Find where the given text appears and provide that cell's center as (X, Y) coordinate. 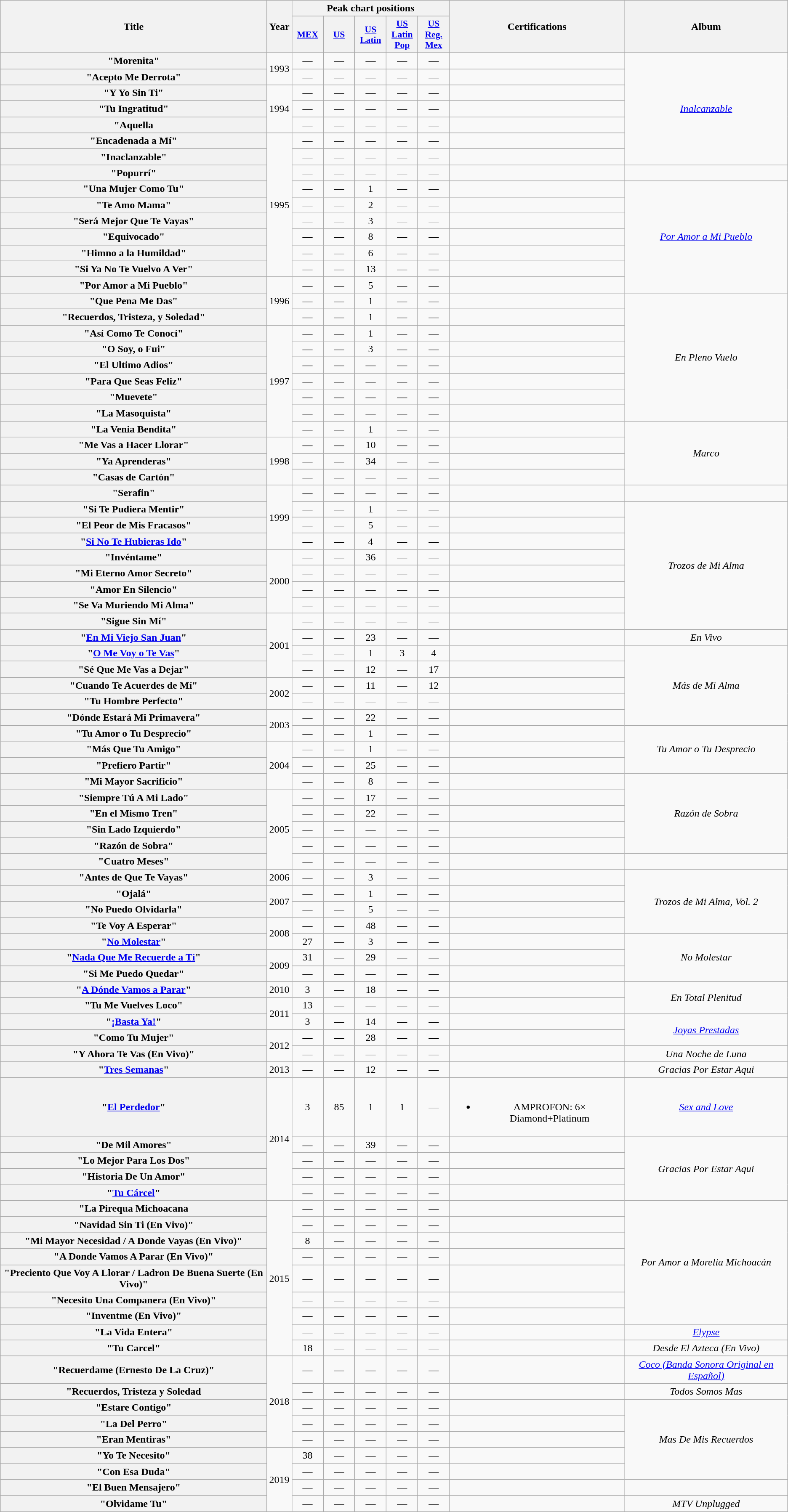
Desde El Azteca (En Vivo) (706, 1348)
"Tu Hombre Perfecto" (134, 701)
"Antes de Que Te Vayas" (134, 878)
39 (370, 1145)
36 (370, 557)
Certifications (537, 27)
2001 (280, 645)
2012 (280, 1045)
27 (307, 942)
2000 (280, 581)
"Por Amor a Mi Pueblo" (134, 285)
"La Pirequa Michoacana (134, 1209)
"Tu Ingratitud" (134, 109)
"Prefiero Partir" (134, 765)
14 (370, 1021)
"Te Amo Mama" (134, 205)
"Preciento Que Voy A Llorar / Ladron De Buena Suerte (En Vivo)" (134, 1278)
2009 (280, 966)
"O Soy, o Fui" (134, 349)
1996 (280, 301)
"Himno a la Humildad" (134, 253)
"A Donde Vamos A Parar (En Vivo)" (134, 1257)
"Equivocado" (134, 237)
Inalcanzable (706, 109)
"Estare Contigo" (134, 1407)
Coco (Banda Sonora Original en Español) (706, 1370)
34 (370, 461)
"Muevete" (134, 397)
Todos Somos Mas (706, 1391)
"Recuerdos, Tristeza, y Soledad" (134, 317)
En Total Plenitud (706, 997)
"Mi Mayor Sacrificio" (134, 781)
"El Peor de Mis Fracasos" (134, 525)
"Ojalá" (134, 894)
2015 (280, 1279)
"Sé Que Me Vas a Dejar" (134, 669)
2013 (280, 1069)
"Tu Carcel" (134, 1348)
Trozos de Mi Alma, Vol. 2 (706, 902)
"Más Que Tu Amigo" (134, 749)
No Molestar (706, 958)
Por Amor a Morelia Michoacán (706, 1262)
"Cuando Te Acuerdes de Mí" (134, 685)
2019 (280, 1480)
28 (370, 1037)
2018 (280, 1402)
Marco (706, 453)
2014 (280, 1139)
"Sin Lado Izquierdo" (134, 829)
"Aquella (134, 125)
"El Ultimo Adios" (134, 365)
"Cuatro Meses" (134, 862)
"No Molestar" (134, 942)
2003 (280, 725)
"Razón de Sobra" (134, 845)
"Sigue Sin Mí" (134, 621)
Album (706, 27)
"Inventme (En Vivo)" (134, 1316)
2004 (280, 765)
"Con Esa Duda" (134, 1472)
2006 (280, 878)
1994 (280, 109)
MEX (307, 34)
38 (307, 1456)
Más de Mi Alma (706, 685)
1993 (280, 69)
"Mi Eterno Amor Secreto" (134, 573)
"Olvidame Tu" (134, 1504)
"Nada Que Me Recuerde a Tí" (134, 958)
"No Puedo Olvidarla" (134, 910)
"Tu Me Vuelves Loco" (134, 1005)
"Historia De Un Amor" (134, 1177)
1995 (280, 205)
"Siempre Tú A Mi Lado" (134, 797)
"De Mil Amores" (134, 1145)
1999 (280, 517)
48 (370, 926)
"Lo Mejor Para Los Dos" (134, 1161)
"Acepto Me Derrota" (134, 77)
2005 (280, 829)
"Invéntame" (134, 557)
"La Vida Entera" (134, 1332)
"Si Te Pudiera Mentir" (134, 509)
Trozos de Mi Alma (706, 565)
1997 (280, 381)
"La Masoquista" (134, 413)
"Será Mejor Que Te Vayas" (134, 221)
Elypse (706, 1332)
"En el Mismo Tren" (134, 813)
"Encadenada a Mí" (134, 141)
2 (370, 205)
Razón de Sobra (706, 813)
25 (370, 765)
En Vivo (706, 637)
2007 (280, 902)
11 (370, 685)
Por Amor a Mi Pueblo (706, 237)
Una Noche de Luna (706, 1053)
"Me Vas a Hacer Llorar" (134, 445)
10 (370, 445)
Year (280, 27)
Sex and Love (706, 1107)
USLatinPop (402, 34)
"Para Que Seas Feliz" (134, 381)
"Casas de Cartón" (134, 477)
"El Buen Mensajero" (134, 1488)
1998 (280, 461)
2011 (280, 1013)
2002 (280, 693)
"Navidad Sin Ti (En Vivo)" (134, 1225)
"A Dónde Vamos a Parar" (134, 989)
"Si No Te Hubieras Ido" (134, 541)
29 (370, 958)
En Pleno Vuelo (706, 357)
85 (339, 1107)
2008 (280, 934)
"Morenita" (134, 61)
"Y Ahora Te Vas (En Vivo)" (134, 1053)
"Mi Mayor Necesidad / A Donde Vayas (En Vivo)" (134, 1241)
"Se Va Muriendo Mi Alma" (134, 605)
"Si Me Puedo Quedar" (134, 974)
"Así Como Te Conocí" (134, 333)
Title (134, 27)
"Como Tu Mujer" (134, 1037)
USReg.Mex (434, 34)
Peak chart positions (370, 8)
Tu Amor o Tu Desprecio (706, 749)
31 (307, 958)
"Y Yo Sin Ti" (134, 93)
"Necesito Una Companera (En Vivo)" (134, 1300)
Joyas Prestadas (706, 1029)
"Serafin" (134, 493)
USLatin (370, 34)
"Dónde Estará Mi Primavera" (134, 717)
6 (370, 253)
"Te Voy A Esperar" (134, 926)
"Tres Semanas" (134, 1069)
2010 (280, 989)
"Yo Te Necesito" (134, 1456)
"Que Pena Me Das" (134, 301)
AMPROFON: 6× Diamond+Platinum (537, 1107)
US (339, 34)
"Recuerdos, Tristeza y Soledad (134, 1391)
"Ya Aprenderas" (134, 461)
"Una Mujer Como Tu" (134, 189)
"Inaclanzable" (134, 157)
"En Mi Viejo San Juan" (134, 637)
"La Del Perro" (134, 1423)
"Si Ya No Te Vuelvo A Ver" (134, 269)
MTV Unplugged (706, 1504)
23 (370, 637)
"Amor En Silencio" (134, 589)
"La Venia Bendita" (134, 429)
Mas De Mis Recuerdos (706, 1439)
"Popurrí" (134, 173)
"Eran Mentiras" (134, 1440)
"¡Basta Ya!" (134, 1021)
"Tu Amor o Tu Desprecio" (134, 733)
"El Perdedor" (134, 1107)
"O Me Voy o Te Vas" (134, 653)
"Tu Cárcel" (134, 1193)
"Recuerdame (Ernesto De La Cruz)" (134, 1370)
